Determine the [x, y] coordinate at the center of the cell enclosing the given text.  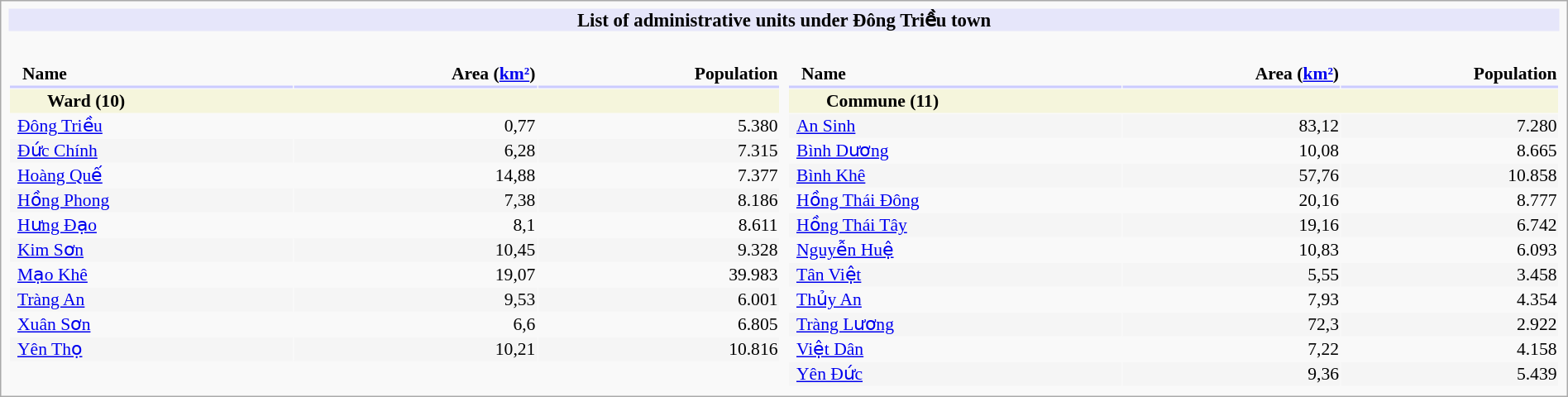
Đông Triều [151, 126]
Hồng Thái Tây [955, 225]
8.611 [658, 225]
Hưng Đạo [151, 225]
Mạo Khê [151, 275]
7.377 [658, 175]
72,3 [1231, 324]
20,16 [1231, 200]
List of administrative units under Đông Triều town [784, 20]
9,53 [415, 299]
Thủy An [955, 299]
Tràng An [151, 299]
Tràng Lương [955, 324]
Yên Đức [955, 374]
Hoàng Quế [151, 175]
4.354 [1450, 299]
5,55 [1231, 275]
6.001 [658, 299]
Tân Việt [955, 275]
39.983 [658, 275]
Hồng Thái Đông [955, 200]
6,6 [415, 324]
5.380 [658, 126]
10,45 [415, 250]
6.093 [1450, 250]
Ward (10) [394, 101]
7,22 [1231, 349]
8.186 [658, 200]
9,36 [1231, 374]
19,07 [415, 275]
7.315 [658, 151]
10.858 [1450, 175]
Việt Dân [955, 349]
Hồng Phong [151, 200]
3.458 [1450, 275]
8,1 [415, 225]
7.280 [1450, 126]
Yên Thọ [151, 349]
0,77 [415, 126]
10,08 [1231, 151]
5.439 [1450, 374]
7,93 [1231, 299]
8.665 [1450, 151]
2.922 [1450, 324]
6.742 [1450, 225]
Nguyễn Huệ [955, 250]
10,83 [1231, 250]
6,28 [415, 151]
4.158 [1450, 349]
8.777 [1450, 200]
Bình Khê [955, 175]
7,38 [415, 200]
57,76 [1231, 175]
19,16 [1231, 225]
83,12 [1231, 126]
10,21 [415, 349]
Đức Chính [151, 151]
Bình Dương [955, 151]
6.805 [658, 324]
Kim Sơn [151, 250]
10.816 [658, 349]
Xuân Sơn [151, 324]
14,88 [415, 175]
An Sinh [955, 126]
9.328 [658, 250]
Commune (11) [1174, 101]
